Provide the (X, Y) coordinate of the cell's center where the given text is located.  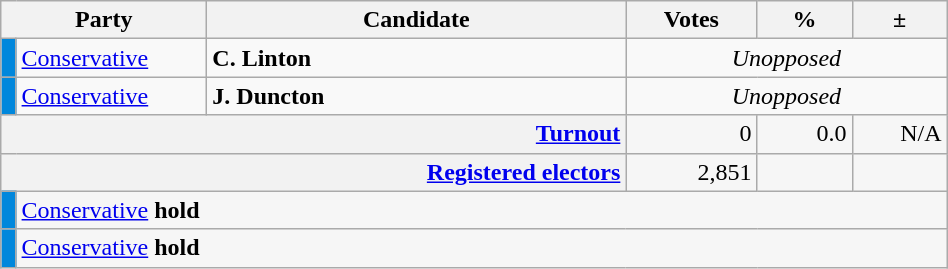
Party (104, 20)
J. Duncton (416, 96)
% (804, 20)
Votes (692, 20)
Candidate (416, 20)
0.0 (804, 134)
Turnout (314, 134)
C. Linton (416, 58)
N/A (900, 134)
Registered electors (314, 172)
2,851 (692, 172)
0 (692, 134)
± (900, 20)
